Locate the cell with the specified text and output its (x, y) center coordinate. 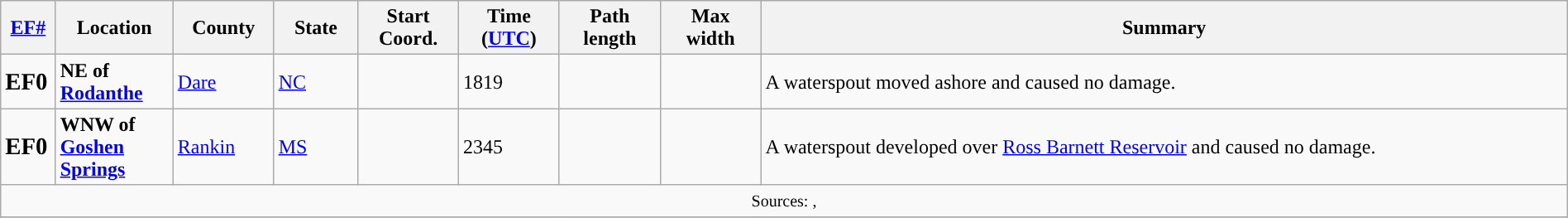
A waterspout moved ashore and caused no damage. (1164, 81)
1819 (509, 81)
WNW of Goshen Springs (114, 147)
Time (UTC) (509, 28)
NC (316, 81)
County (223, 28)
Start Coord. (409, 28)
Rankin (223, 147)
Summary (1164, 28)
Dare (223, 81)
NE of Rodanthe (114, 81)
Max width (710, 28)
A waterspout developed over Ross Barnett Reservoir and caused no damage. (1164, 147)
2345 (509, 147)
MS (316, 147)
Path length (610, 28)
State (316, 28)
Location (114, 28)
Sources: , (784, 201)
EF# (28, 28)
